Find where the given text appears and provide that cell's center as (x, y) coordinate. 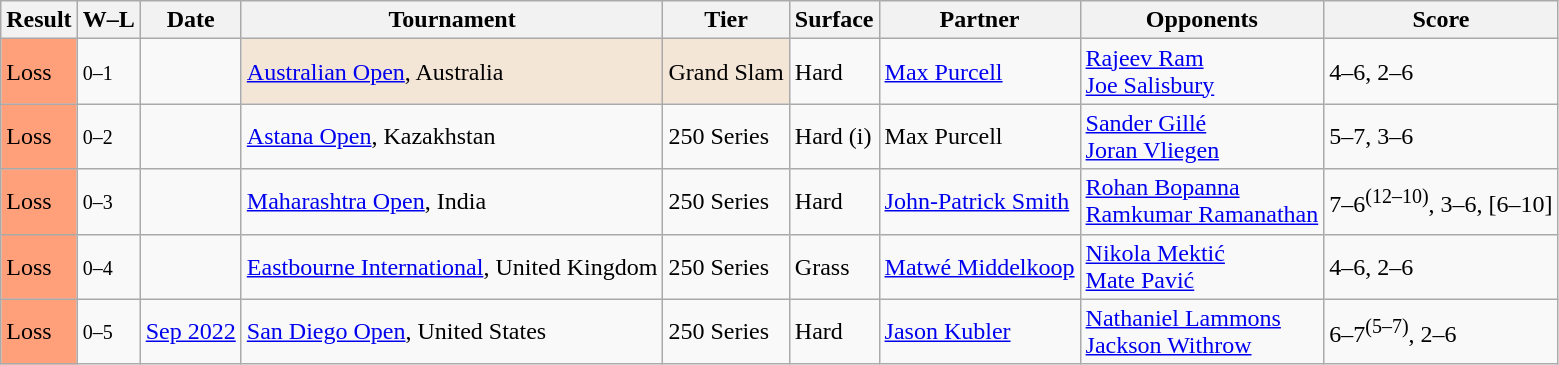
John-Patrick Smith (980, 202)
Rohan Bopanna Ramkumar Ramanathan (1202, 202)
Surface (834, 20)
Grass (834, 266)
Grand Slam (726, 72)
0–1 (108, 72)
0–4 (108, 266)
Result (39, 20)
Australian Open, Australia (452, 72)
Tournament (452, 20)
Opponents (1202, 20)
Sander Gillé Joran Vliegen (1202, 136)
Tier (726, 20)
Nikola Mektić Mate Pavić (1202, 266)
San Diego Open, United States (452, 332)
5–7, 3–6 (1441, 136)
Nathaniel Lammons Jackson Withrow (1202, 332)
Astana Open, Kazakhstan (452, 136)
Sep 2022 (190, 332)
0–2 (108, 136)
Jason Kubler (980, 332)
Date (190, 20)
Rajeev Ram Joe Salisbury (1202, 72)
0–5 (108, 332)
Eastbourne International, United Kingdom (452, 266)
7–6(12–10), 3–6, [6–10] (1441, 202)
Maharashtra Open, India (452, 202)
Partner (980, 20)
W–L (108, 20)
0–3 (108, 202)
Matwé Middelkoop (980, 266)
Hard (i) (834, 136)
Score (1441, 20)
6–7(5–7), 2–6 (1441, 332)
